Return [x, y] of the center of cell containing provided text 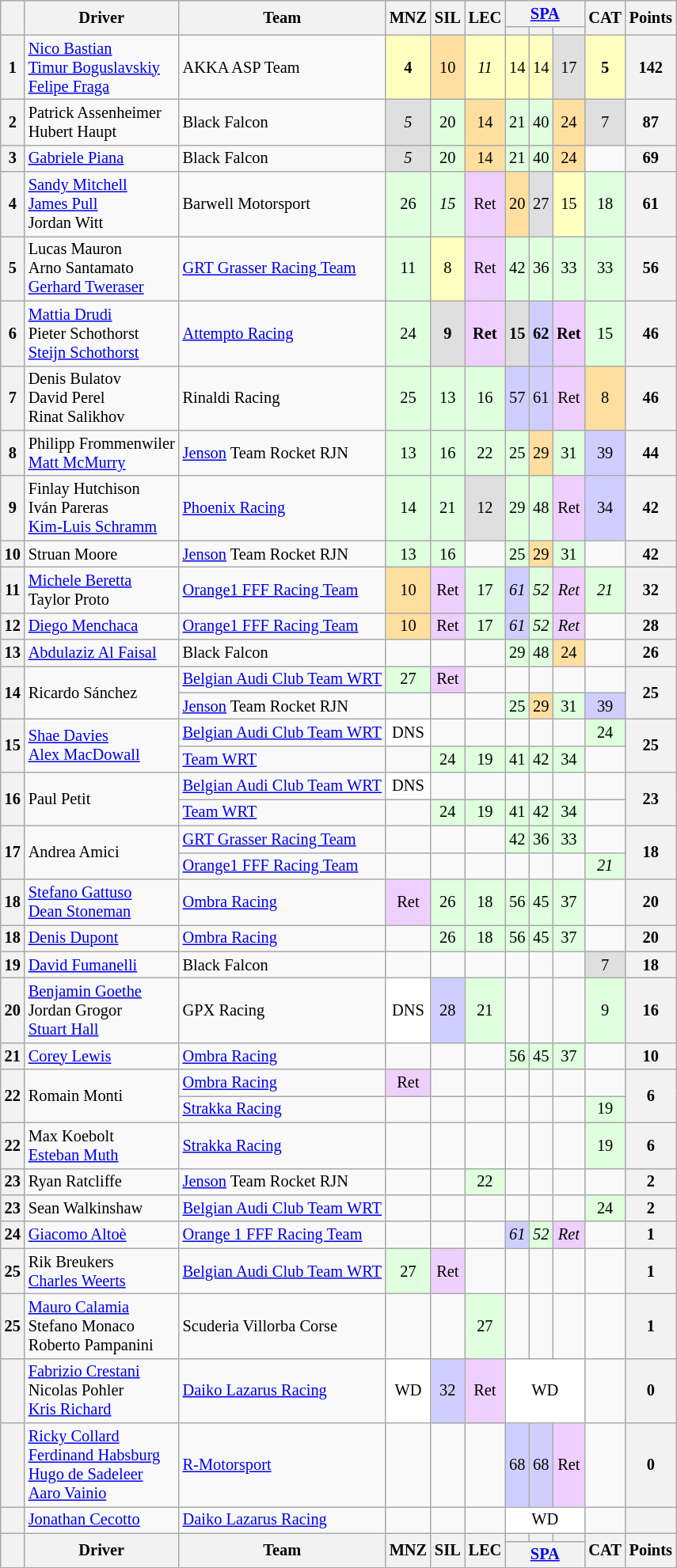
Paul Petit [101, 799]
Sean Walkinshaw [101, 1208]
Struan Moore [101, 554]
Max Koebolt Esteban Muth [101, 1145]
Orange 1 FFF Racing Team [282, 1235]
Patrick Assenheimer Hubert Haupt [101, 122]
R-Motorsport [282, 1465]
Attempto Racing [282, 333]
Mauro Calamia Stefano Monaco Roberto Pampanini [101, 1326]
Diego Menchaca [101, 626]
Fabrizio Crestani Nicolas Pohler Kris Richard [101, 1391]
Giacomo Altoè [101, 1235]
Phoenix Racing [282, 508]
Ricardo Sánchez [101, 692]
Abdulaziz Al Faisal [101, 653]
Sandy Mitchell James Pull Jordan Witt [101, 204]
Finlay Hutchison Iván Pareras Kim-Luis Schramm [101, 508]
Denis Dupont [101, 938]
Rik Breukers Charles Weerts [101, 1271]
Lucas Mauron Arno Santamato Gerhard Tweraser [101, 268]
Philipp Frommenwiler Matt McMurry [101, 453]
Ryan Ratcliffe [101, 1182]
Romain Monti [101, 1095]
69 [651, 158]
Mattia Drudi Pieter Schothorst Steijn Schothorst [101, 333]
Gabriele Piana [101, 158]
Ricky Collard Ferdinand Habsburg Hugo de Sadeleer Aaro Vainio [101, 1465]
Andrea Amici [101, 852]
Scuderia Villorba Corse [282, 1326]
Denis Bulatov David Perel Rinat Salikhov [101, 398]
Michele Beretta Taylor Proto [101, 590]
GPX Racing [282, 1010]
AKKA ASP Team [282, 67]
Stefano Gattuso Dean Stoneman [101, 902]
142 [651, 67]
Rinaldi Racing [282, 398]
Nico Bastian Timur Boguslavskiy Felipe Fraga [101, 67]
Barwell Motorsport [282, 204]
57 [517, 398]
44 [651, 453]
87 [651, 122]
David Fumanelli [101, 965]
3 [13, 158]
Benjamin Goethe Jordan Grogor Stuart Hall [101, 1010]
62 [541, 333]
Corey Lewis [101, 1056]
Jonathan Cecotto [101, 1520]
Shae Davies Alex MacDowall [101, 746]
